Extract the (X, Y) coordinate from the center of the cell holding the provided text.  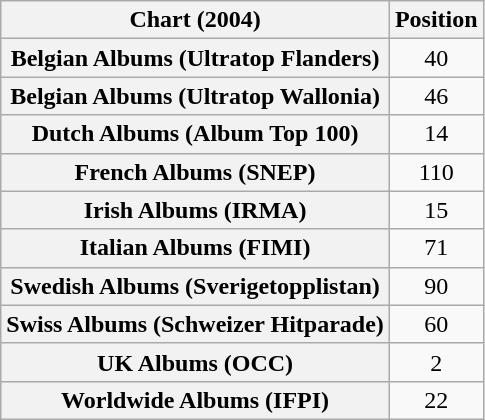
UK Albums (OCC) (196, 362)
Chart (2004) (196, 20)
90 (436, 286)
14 (436, 134)
71 (436, 248)
22 (436, 400)
110 (436, 172)
46 (436, 96)
Belgian Albums (Ultratop Flanders) (196, 58)
60 (436, 324)
French Albums (SNEP) (196, 172)
Dutch Albums (Album Top 100) (196, 134)
40 (436, 58)
15 (436, 210)
Position (436, 20)
Italian Albums (FIMI) (196, 248)
2 (436, 362)
Worldwide Albums (IFPI) (196, 400)
Irish Albums (IRMA) (196, 210)
Swedish Albums (Sverigetopplistan) (196, 286)
Belgian Albums (Ultratop Wallonia) (196, 96)
Swiss Albums (Schweizer Hitparade) (196, 324)
